Provide the (x, y) coordinate of the cell's center where the given text is located.  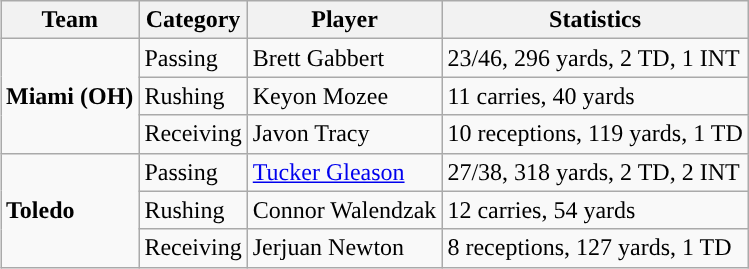
Category (193, 20)
8 receptions, 127 yards, 1 TD (595, 248)
27/38, 318 yards, 2 TD, 2 INT (595, 172)
Javon Tracy (344, 134)
23/46, 296 yards, 2 TD, 1 INT (595, 58)
Player (344, 20)
Jerjuan Newton (344, 248)
Brett Gabbert (344, 58)
Connor Walendzak (344, 210)
11 carries, 40 yards (595, 96)
Toledo (69, 210)
12 carries, 54 yards (595, 210)
Tucker Gleason (344, 172)
Team (69, 20)
10 receptions, 119 yards, 1 TD (595, 134)
Statistics (595, 20)
Keyon Mozee (344, 96)
Miami (OH) (69, 96)
